Return the (x, y) coordinate for the center point of the cell that contains the specified text.  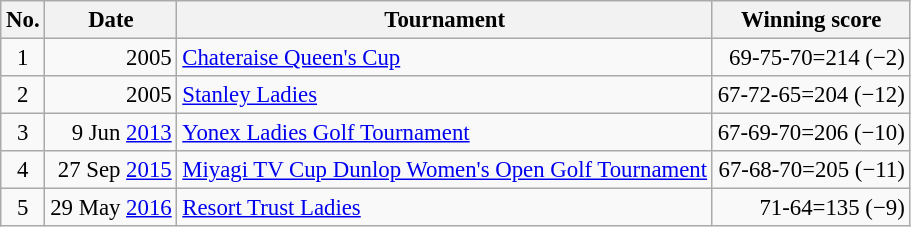
Tournament (444, 20)
Date (111, 20)
Winning score (811, 20)
67-72-65=204 (−12) (811, 95)
Miyagi TV Cup Dunlop Women's Open Golf Tournament (444, 170)
9 Jun 2013 (111, 133)
Stanley Ladies (444, 95)
Yonex Ladies Golf Tournament (444, 133)
5 (23, 208)
Chateraise Queen's Cup (444, 58)
Resort Trust Ladies (444, 208)
4 (23, 170)
69-75-70=214 (−2) (811, 58)
67-69-70=206 (−10) (811, 133)
1 (23, 58)
No. (23, 20)
27 Sep 2015 (111, 170)
29 May 2016 (111, 208)
3 (23, 133)
71-64=135 (−9) (811, 208)
67-68-70=205 (−11) (811, 170)
2 (23, 95)
